Capture the cell that displays the provided text and extract its (x, y) central coordinate. 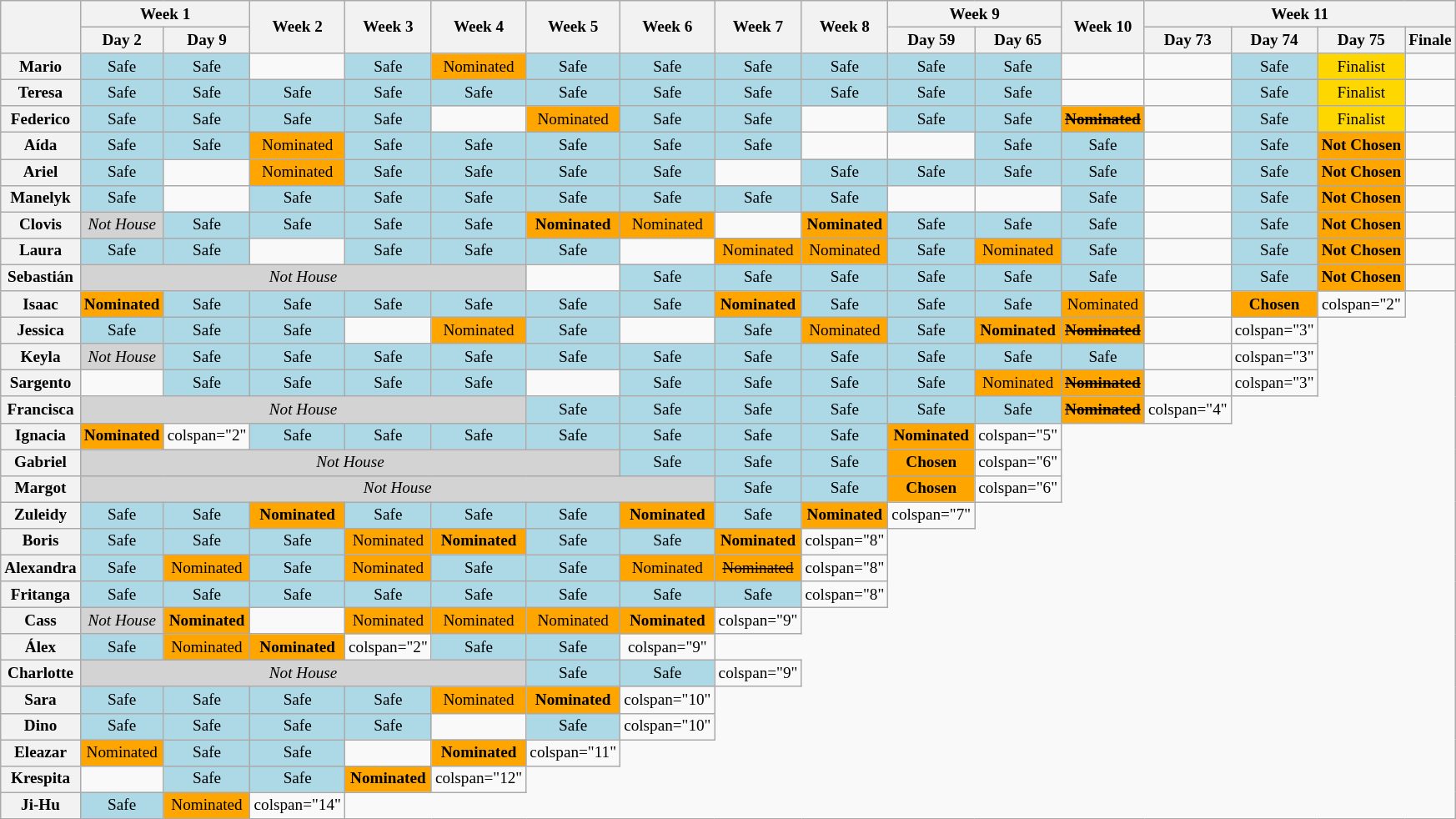
Eleazar (41, 752)
Week 6 (667, 27)
Week 9 (975, 14)
Week 8 (845, 27)
Week 4 (479, 27)
colspan="12" (479, 779)
Sebastián (41, 278)
Ariel (41, 172)
Finale (1430, 40)
Week 1 (165, 14)
Alexandra (41, 568)
colspan="5" (1018, 436)
Day 73 (1187, 40)
Sargento (41, 384)
Francisca (41, 409)
Charlotte (41, 674)
Week 3 (388, 27)
Aída (41, 146)
Fritanga (41, 595)
Day 59 (931, 40)
Week 5 (574, 27)
Boris (41, 541)
Krespita (41, 779)
Teresa (41, 93)
colspan="7" (931, 515)
Margot (41, 489)
Day 75 (1361, 40)
colspan="14" (297, 806)
Clovis (41, 225)
Gabriel (41, 462)
Keyla (41, 357)
Week 7 (758, 27)
Day 2 (122, 40)
Week 10 (1103, 27)
Dino (41, 726)
Day 65 (1018, 40)
Week 11 (1299, 14)
Álex (41, 647)
Day 9 (207, 40)
Cass (41, 621)
Isaac (41, 304)
Federico (41, 119)
Laura (41, 251)
Week 2 (297, 27)
Ji-Hu (41, 806)
Zuleidy (41, 515)
Jessica (41, 330)
Day 74 (1274, 40)
Ignacia (41, 436)
Mario (41, 67)
Manelyk (41, 198)
Sara (41, 700)
colspan="11" (574, 752)
colspan="4" (1187, 409)
